Output the [X, Y] coordinate of the center of the cell containing the given text.  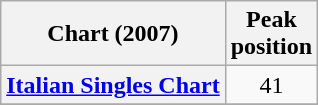
Chart (2007) [113, 34]
41 [271, 85]
Peakposition [271, 34]
Italian Singles Chart [113, 85]
